Determine the [X, Y] coordinate at the center of the cell enclosing the given text.  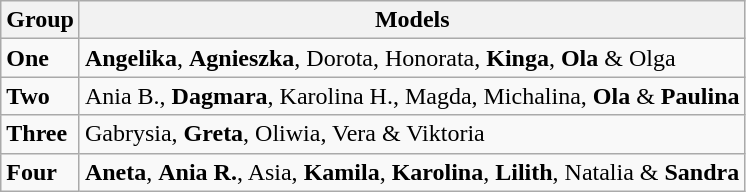
Group [40, 20]
Three [40, 134]
Ania B., Dagmara, Karolina H., Magda, Michalina, Ola & Paulina [412, 96]
Angelika, Agnieszka, Dorota, Honorata, Kinga, Ola & Olga [412, 58]
Four [40, 172]
Gabrysia, Greta, Oliwia, Vera & Viktoria [412, 134]
Aneta, Ania R., Asia, Kamila, Karolina, Lilith, Natalia & Sandra [412, 172]
Two [40, 96]
One [40, 58]
Models [412, 20]
